Identify which cell holds the provided text, then report its [X, Y] central coordinate. 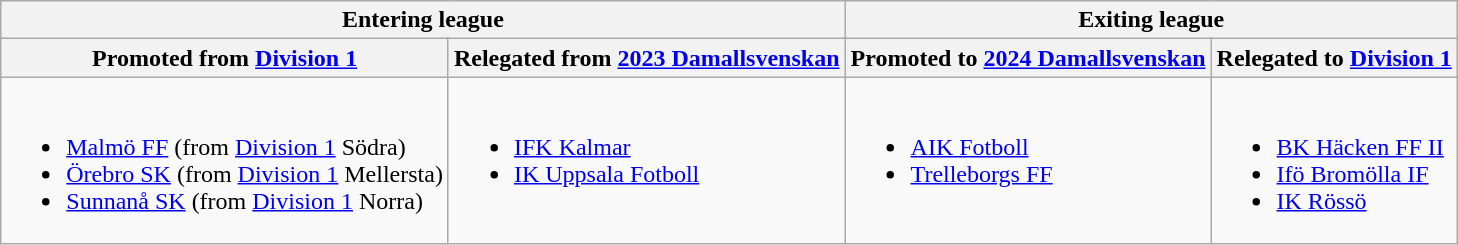
BK Häcken FF IIIfö Bromölla IFIK Rössö [1334, 160]
Malmö FF (from Division 1 Södra)Örebro SK (from Division 1 Mellersta)Sunnanå SK (from Division 1 Norra) [225, 160]
Relegated from 2023 Damallsvenskan [646, 58]
Promoted from Division 1 [225, 58]
IFK KalmarIK Uppsala Fotboll [646, 160]
AIK FotbollTrelleborgs FF [1028, 160]
Promoted to 2024 Damallsvenskan [1028, 58]
Entering league [423, 20]
Exiting league [1151, 20]
Relegated to Division 1 [1334, 58]
